Return (x, y) of the center of cell containing provided text 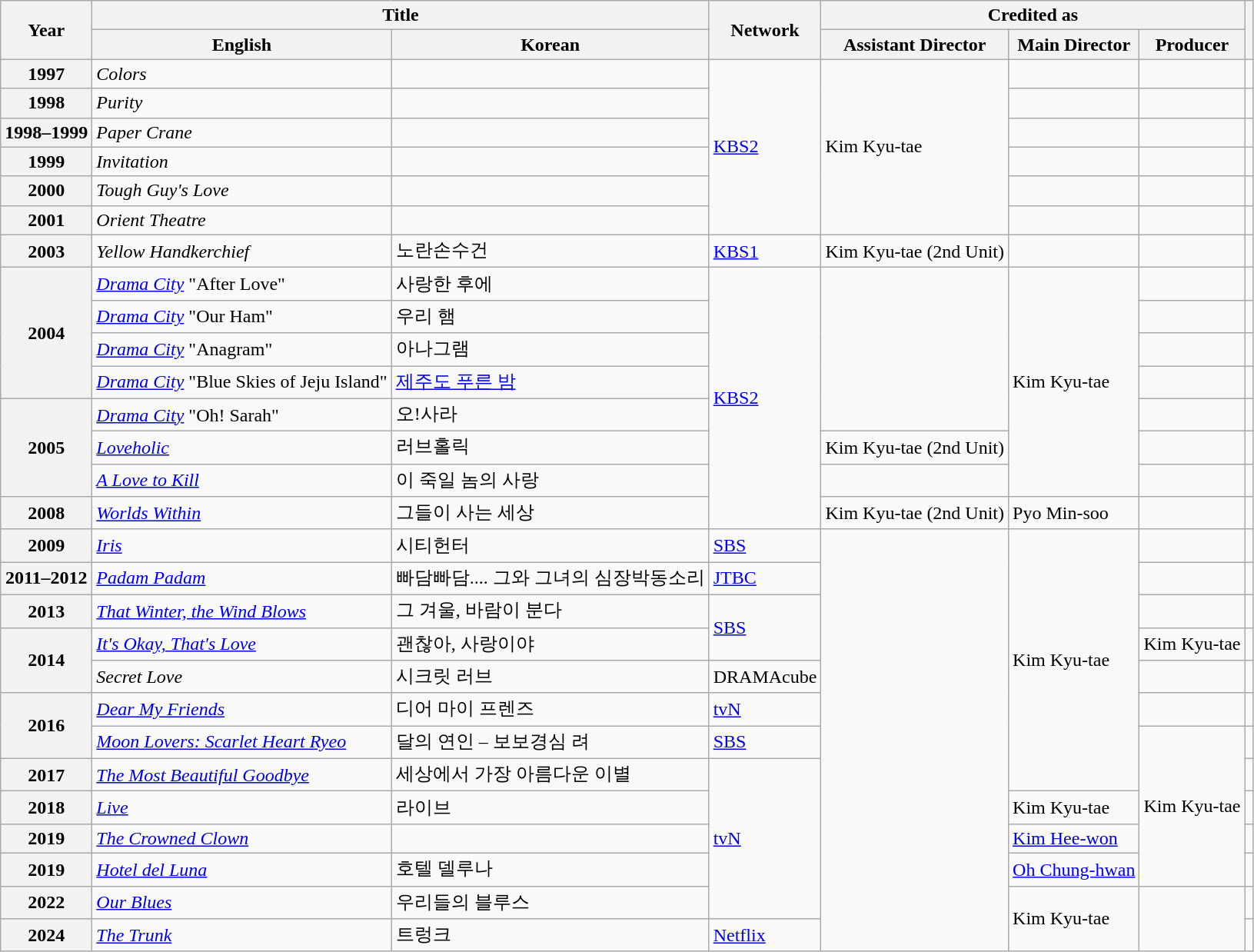
2011–2012 (46, 578)
괜찮아, 사랑이야 (550, 644)
Dear My Friends (241, 709)
2001 (46, 220)
Padam Padam (241, 578)
Invitation (241, 161)
Korean (550, 45)
1998–1999 (46, 132)
2016 (46, 726)
Colors (241, 74)
Purity (241, 103)
그 겨울, 바람이 분다 (550, 611)
아나그램 (550, 349)
Drama City "Blue Skies of Jeju Island" (241, 383)
Drama City "After Love" (241, 285)
Netflix (765, 935)
Iris (241, 546)
Hotel del Luna (241, 869)
Network (765, 30)
2003 (46, 251)
디어 마이 프렌즈 (550, 709)
KBS1 (765, 251)
Drama City "Anagram" (241, 349)
1999 (46, 161)
트렁크 (550, 935)
2000 (46, 191)
Credited as (1033, 15)
2017 (46, 775)
Oh Chung-hwan (1074, 869)
English (241, 45)
2004 (46, 333)
Yellow Handkerchief (241, 251)
2014 (46, 660)
The Trunk (241, 935)
사랑한 후에 (550, 285)
오!사라 (550, 415)
그들이 사는 세상 (550, 514)
The Most Beautiful Goodbye (241, 775)
Pyo Min-soo (1074, 514)
Secret Love (241, 677)
2022 (46, 903)
Drama City "Oh! Sarah" (241, 415)
JTBC (765, 578)
시크릿 러브 (550, 677)
1997 (46, 74)
It's Okay, That's Love (241, 644)
2024 (46, 935)
2005 (46, 448)
DRAMAcube (765, 677)
Kim Hee-won (1074, 838)
2018 (46, 807)
라이브 (550, 807)
Live (241, 807)
Orient Theatre (241, 220)
Assistant Director (915, 45)
러브홀릭 (550, 448)
시티헌터 (550, 546)
이 죽일 놈의 사랑 (550, 480)
제주도 푸른 밤 (550, 383)
A Love to Kill (241, 480)
Producer (1192, 45)
노란손수건 (550, 251)
Worlds Within (241, 514)
달의 연인 – 보보경심 려 (550, 743)
Main Director (1074, 45)
우리 햄 (550, 317)
세상에서 가장 아름다운 이별 (550, 775)
Title (401, 15)
Moon Lovers: Scarlet Heart Ryeo (241, 743)
Our Blues (241, 903)
Paper Crane (241, 132)
우리들의 블루스 (550, 903)
Tough Guy's Love (241, 191)
Year (46, 30)
2009 (46, 546)
2013 (46, 611)
호텔 델루나 (550, 869)
2008 (46, 514)
Loveholic (241, 448)
빠담빠담.... 그와 그녀의 심장박동소리 (550, 578)
The Crowned Clown (241, 838)
That Winter, the Wind Blows (241, 611)
1998 (46, 103)
Drama City "Our Ham" (241, 317)
